Pinpoint the cell where the given text exists, returning its [x, y] midpoint coordinate. 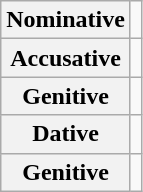
Nominative [66, 20]
Dative [66, 134]
Accusative [66, 58]
